From the cell containing the given text, extract its center point as [X, Y] coordinate. 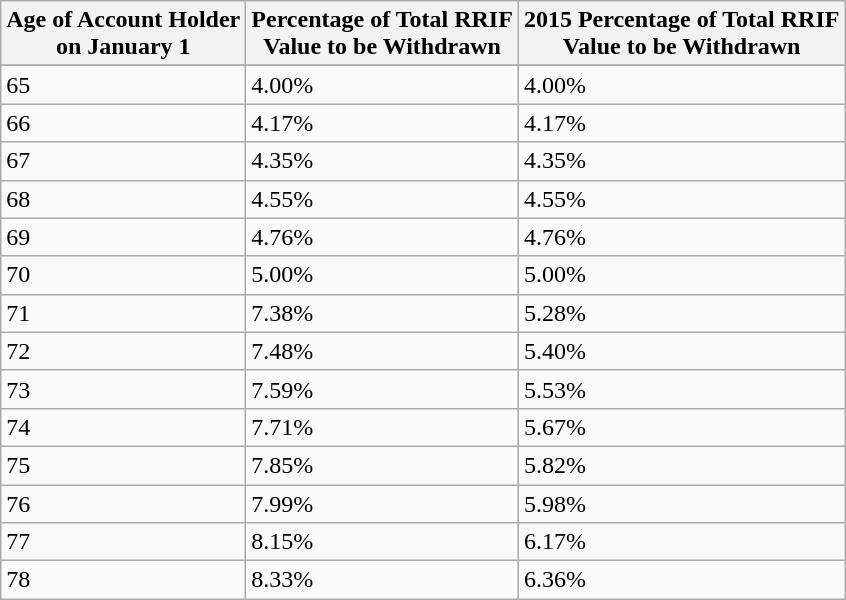
5.67% [682, 427]
6.36% [682, 580]
71 [124, 313]
7.38% [382, 313]
8.33% [382, 580]
6.17% [682, 542]
5.40% [682, 351]
7.71% [382, 427]
68 [124, 199]
5.98% [682, 503]
2015 Percentage of Total RRIFValue to be Withdrawn [682, 34]
65 [124, 85]
70 [124, 275]
7.59% [382, 389]
5.82% [682, 465]
8.15% [382, 542]
78 [124, 580]
7.99% [382, 503]
Percentage of Total RRIFValue to be Withdrawn [382, 34]
75 [124, 465]
Age of Account Holderon January 1 [124, 34]
66 [124, 123]
77 [124, 542]
5.53% [682, 389]
5.28% [682, 313]
7.85% [382, 465]
69 [124, 237]
67 [124, 161]
74 [124, 427]
73 [124, 389]
72 [124, 351]
7.48% [382, 351]
76 [124, 503]
